Scan for the cell matching the given text and deliver its [x, y] coordinate at center. 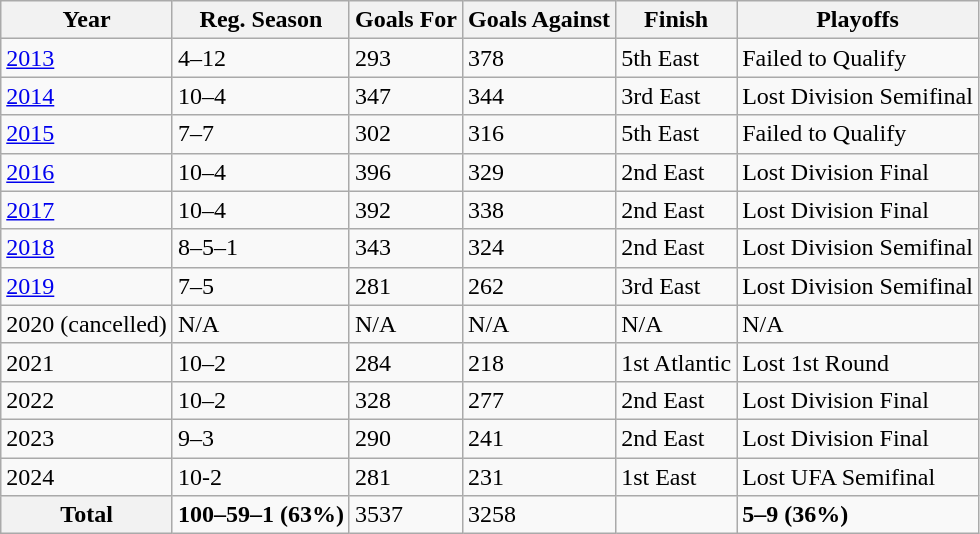
218 [540, 362]
Total [87, 515]
1st Atlantic [676, 362]
277 [540, 400]
241 [540, 438]
Lost UFA Semifinal [858, 477]
Reg. Season [260, 20]
3537 [406, 515]
329 [540, 172]
10-2 [260, 477]
2015 [87, 134]
347 [406, 96]
290 [406, 438]
338 [540, 210]
4–12 [260, 58]
7–5 [260, 286]
262 [540, 286]
2023 [87, 438]
2017 [87, 210]
316 [540, 134]
392 [406, 210]
Goals Against [540, 20]
5–9 (36%) [858, 515]
293 [406, 58]
2019 [87, 286]
2024 [87, 477]
328 [406, 400]
2018 [87, 248]
396 [406, 172]
2022 [87, 400]
378 [540, 58]
Lost 1st Round [858, 362]
Finish [676, 20]
231 [540, 477]
2021 [87, 362]
2013 [87, 58]
8–5–1 [260, 248]
100–59–1 (63%) [260, 515]
284 [406, 362]
7–7 [260, 134]
344 [540, 96]
3258 [540, 515]
1st East [676, 477]
2020 (cancelled) [87, 324]
302 [406, 134]
2014 [87, 96]
Year [87, 20]
Playoffs [858, 20]
2016 [87, 172]
Goals For [406, 20]
324 [540, 248]
9–3 [260, 438]
343 [406, 248]
